Return (x, y) of the center of cell containing provided text 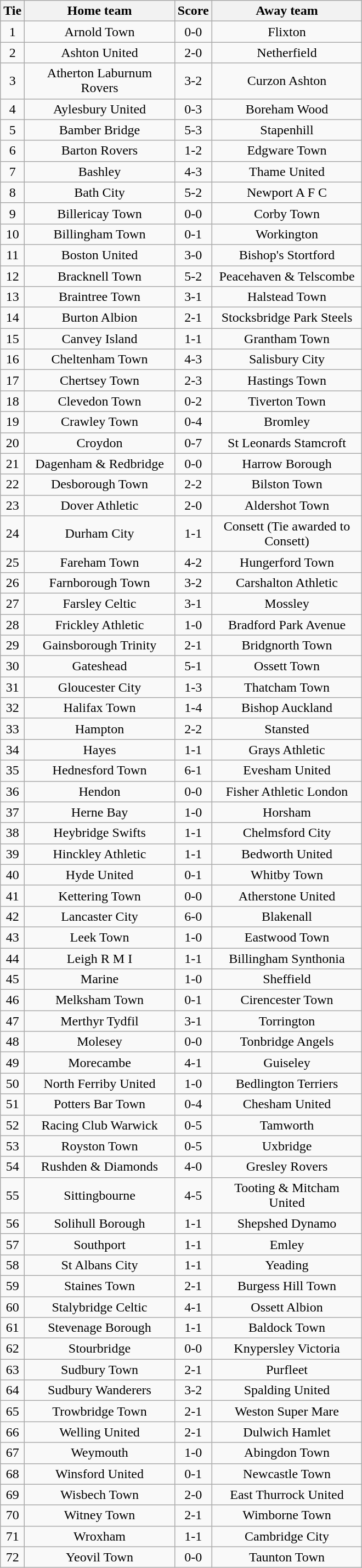
Hungerford Town (287, 562)
63 (13, 1370)
Herne Bay (100, 812)
Taunton Town (287, 1557)
Flixton (287, 32)
Score (193, 11)
Guiseley (287, 1063)
Cheltenham Town (100, 360)
2-3 (193, 380)
Grantham Town (287, 339)
Chertsey Town (100, 380)
Baldock Town (287, 1328)
43 (13, 937)
1-2 (193, 151)
Welling United (100, 1432)
North Ferriby United (100, 1084)
Clevedon Town (100, 401)
Atherton Laburnum Rovers (100, 81)
0-2 (193, 401)
Braintree Town (100, 297)
24 (13, 534)
Stansted (287, 729)
Hinckley Athletic (100, 854)
Atherstone United (287, 896)
Southport (100, 1244)
11 (13, 255)
68 (13, 1474)
61 (13, 1328)
Halifax Town (100, 708)
38 (13, 833)
Gateshead (100, 666)
Aylesbury United (100, 109)
5-1 (193, 666)
25 (13, 562)
19 (13, 422)
Stalybridge Celtic (100, 1307)
Gresley Rovers (287, 1167)
Leek Town (100, 937)
Halstead Town (287, 297)
66 (13, 1432)
Newcastle Town (287, 1474)
Bath City (100, 192)
17 (13, 380)
Tiverton Town (287, 401)
Bilston Town (287, 484)
Crawley Town (100, 422)
Bedlington Terriers (287, 1084)
4-0 (193, 1167)
0-3 (193, 109)
53 (13, 1146)
40 (13, 875)
Hampton (100, 729)
Bishop Auckland (287, 708)
Tie (13, 11)
Tooting & Mitcham United (287, 1195)
1-3 (193, 687)
Witney Town (100, 1515)
Blakenall (287, 916)
6 (13, 151)
39 (13, 854)
37 (13, 812)
Marine (100, 979)
26 (13, 583)
14 (13, 318)
Consett (Tie awarded to Consett) (287, 534)
Mossley (287, 603)
Arnold Town (100, 32)
Weymouth (100, 1453)
Thame United (287, 172)
30 (13, 666)
Tamworth (287, 1125)
15 (13, 339)
8 (13, 192)
34 (13, 750)
Hednesford Town (100, 771)
67 (13, 1453)
Wroxham (100, 1536)
Dover Athletic (100, 505)
62 (13, 1349)
1-4 (193, 708)
Billingham Synthonia (287, 959)
69 (13, 1495)
36 (13, 791)
46 (13, 1000)
51 (13, 1104)
22 (13, 484)
12 (13, 276)
Racing Club Warwick (100, 1125)
4-5 (193, 1195)
Durham City (100, 534)
Bracknell Town (100, 276)
Peacehaven & Telscombe (287, 276)
57 (13, 1244)
13 (13, 297)
St Leonards Stamcroft (287, 443)
East Thurrock United (287, 1495)
70 (13, 1515)
Yeovil Town (100, 1557)
Ossett Albion (287, 1307)
3-0 (193, 255)
Horsham (287, 812)
Ossett Town (287, 666)
Workington (287, 234)
5 (13, 130)
59 (13, 1286)
4-2 (193, 562)
45 (13, 979)
Aldershot Town (287, 505)
Staines Town (100, 1286)
6-1 (193, 771)
Yeading (287, 1265)
Cirencester Town (287, 1000)
1 (13, 32)
Gainsborough Trinity (100, 646)
Purfleet (287, 1370)
55 (13, 1195)
Fisher Athletic London (287, 791)
52 (13, 1125)
60 (13, 1307)
Bamber Bridge (100, 130)
Grays Athletic (287, 750)
2 (13, 53)
Sudbury Town (100, 1370)
56 (13, 1223)
Wimborne Town (287, 1515)
49 (13, 1063)
21 (13, 464)
Hayes (100, 750)
Stevenage Borough (100, 1328)
Home team (100, 11)
50 (13, 1084)
41 (13, 896)
Curzon Ashton (287, 81)
Morecambe (100, 1063)
48 (13, 1042)
4 (13, 109)
Sheffield (287, 979)
Salisbury City (287, 360)
16 (13, 360)
Bedworth United (287, 854)
31 (13, 687)
3 (13, 81)
Solihull Borough (100, 1223)
27 (13, 603)
Stapenhill (287, 130)
Hyde United (100, 875)
Hendon (100, 791)
9 (13, 213)
Hastings Town (287, 380)
Farnborough Town (100, 583)
18 (13, 401)
Molesey (100, 1042)
Leigh R M I (100, 959)
10 (13, 234)
Abingdon Town (287, 1453)
Desborough Town (100, 484)
Weston Super Mare (287, 1411)
42 (13, 916)
71 (13, 1536)
6-0 (193, 916)
Spalding United (287, 1390)
Bishop's Stortford (287, 255)
Billingham Town (100, 234)
Bradford Park Avenue (287, 624)
54 (13, 1167)
Chelmsford City (287, 833)
Sudbury Wanderers (100, 1390)
20 (13, 443)
Edgware Town (287, 151)
Fareham Town (100, 562)
Rushden & Diamonds (100, 1167)
Carshalton Athletic (287, 583)
Emley (287, 1244)
Dagenham & Redbridge (100, 464)
Whitby Town (287, 875)
Evesham United (287, 771)
Stourbridge (100, 1349)
Boreham Wood (287, 109)
Netherfield (287, 53)
65 (13, 1411)
Corby Town (287, 213)
32 (13, 708)
Croydon (100, 443)
Harrow Borough (287, 464)
Ashton United (100, 53)
Billericay Town (100, 213)
Melksham Town (100, 1000)
Bridgnorth Town (287, 646)
Eastwood Town (287, 937)
72 (13, 1557)
44 (13, 959)
Burton Albion (100, 318)
23 (13, 505)
Knypersley Victoria (287, 1349)
Bashley (100, 172)
Trowbridge Town (100, 1411)
Wisbech Town (100, 1495)
28 (13, 624)
Sittingbourne (100, 1195)
Uxbridge (287, 1146)
47 (13, 1021)
Canvey Island (100, 339)
Burgess Hill Town (287, 1286)
64 (13, 1390)
7 (13, 172)
Royston Town (100, 1146)
Shepshed Dynamo (287, 1223)
0-7 (193, 443)
Newport A F C (287, 192)
Kettering Town (100, 896)
Gloucester City (100, 687)
Cambridge City (287, 1536)
Lancaster City (100, 916)
Heybridge Swifts (100, 833)
Merthyr Tydfil (100, 1021)
St Albans City (100, 1265)
Bromley (287, 422)
Away team (287, 11)
Barton Rovers (100, 151)
Potters Bar Town (100, 1104)
33 (13, 729)
Stocksbridge Park Steels (287, 318)
Winsford United (100, 1474)
Boston United (100, 255)
29 (13, 646)
Thatcham Town (287, 687)
Farsley Celtic (100, 603)
5-3 (193, 130)
Frickley Athletic (100, 624)
Tonbridge Angels (287, 1042)
Chesham United (287, 1104)
Dulwich Hamlet (287, 1432)
58 (13, 1265)
Torrington (287, 1021)
35 (13, 771)
